Search for the cell housing the specified text and yield its (X, Y) center coordinate. 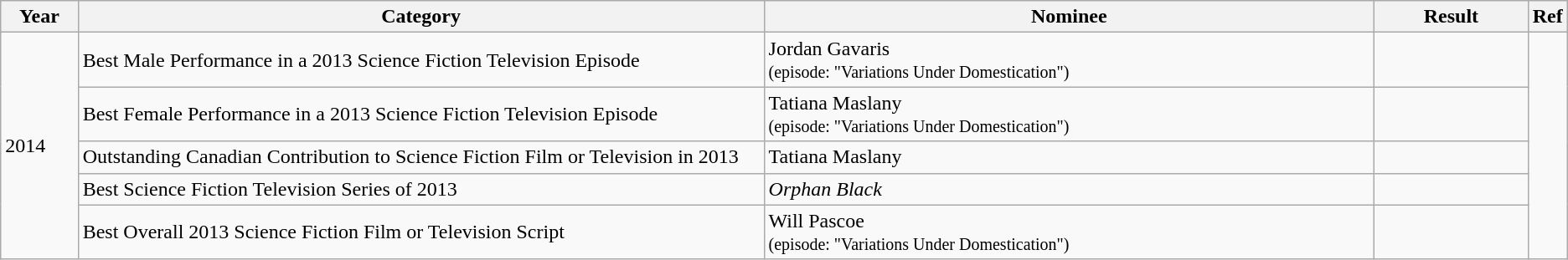
Jordan Gavaris(episode: "Variations Under Domestication") (1069, 60)
Result (1451, 17)
Will Pascoe(episode: "Variations Under Domestication") (1069, 232)
Best Science Fiction Television Series of 2013 (420, 189)
Best Female Performance in a 2013 Science Fiction Television Episode (420, 114)
Ref (1548, 17)
Nominee (1069, 17)
Year (39, 17)
Tatiana Maslany(episode: "Variations Under Domestication") (1069, 114)
Orphan Black (1069, 189)
Outstanding Canadian Contribution to Science Fiction Film or Television in 2013 (420, 157)
Best Overall 2013 Science Fiction Film or Television Script (420, 232)
Best Male Performance in a 2013 Science Fiction Television Episode (420, 60)
2014 (39, 145)
Category (420, 17)
Tatiana Maslany (1069, 157)
